Capture the cell that displays the provided text and extract its [x, y] central coordinate. 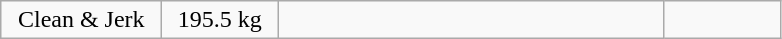
195.5 kg [220, 20]
Clean & Jerk [82, 20]
